From the cell containing the given text, extract its center point as (X, Y) coordinate. 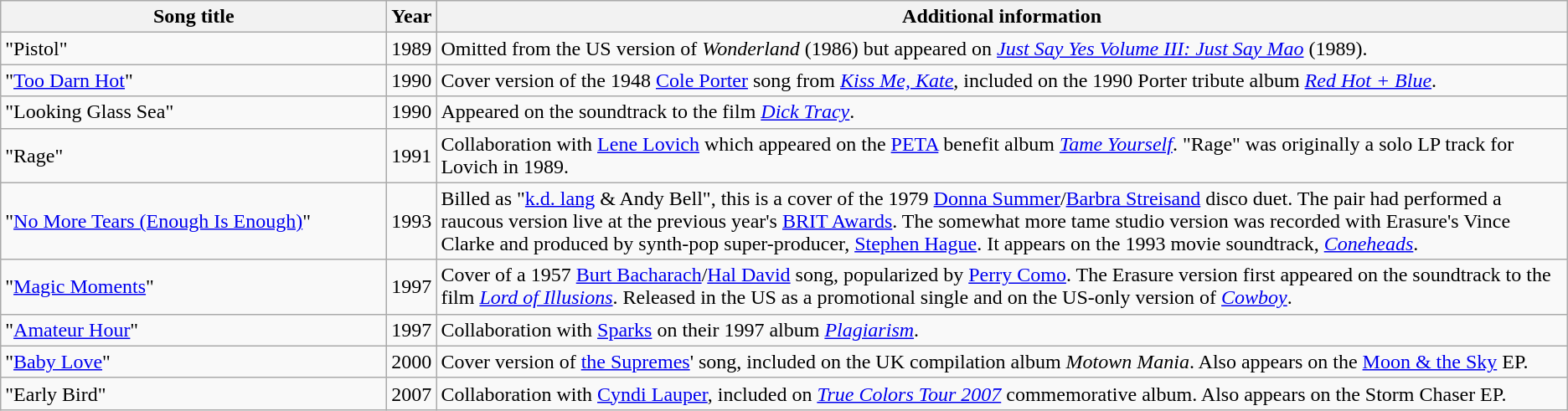
Cover version of the 1948 Cole Porter song from Kiss Me, Kate, included on the 1990 Porter tribute album Red Hot + Blue. (1002, 80)
Song title (194, 17)
Omitted from the US version of Wonderland (1986) but appeared on Just Say Yes Volume III: Just Say Mao (1989). (1002, 49)
2000 (412, 362)
Year (412, 17)
Collaboration with Sparks on their 1997 album Plagiarism. (1002, 330)
1991 (412, 156)
Collaboration with Lene Lovich which appeared on the PETA benefit album Tame Yourself. "Rage" was originally a solo LP track for Lovich in 1989. (1002, 156)
1989 (412, 49)
"Magic Moments" (194, 286)
"Early Bird" (194, 393)
"No More Tears (Enough Is Enough)" (194, 221)
2007 (412, 393)
"Baby Love" (194, 362)
"Amateur Hour" (194, 330)
1993 (412, 221)
"Too Darn Hot" (194, 80)
"Pistol" (194, 49)
"Rage" (194, 156)
Appeared on the soundtrack to the film Dick Tracy. (1002, 112)
"Looking Glass Sea" (194, 112)
Cover version of the Supremes' song, included on the UK compilation album Motown Mania. Also appears on the Moon & the Sky EP. (1002, 362)
Collaboration with Cyndi Lauper, included on True Colors Tour 2007 commemorative album. Also appears on the Storm Chaser EP. (1002, 393)
Additional information (1002, 17)
